Find where the given text appears and provide that cell's center as [x, y] coordinate. 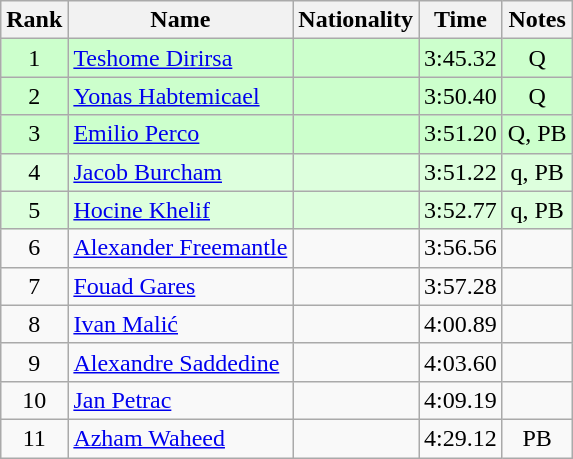
PB [537, 438]
10 [34, 400]
3 [34, 134]
Yonas Habtemicael [180, 96]
Alexander Freemantle [180, 248]
5 [34, 210]
Emilio Perco [180, 134]
Jacob Burcham [180, 172]
1 [34, 58]
6 [34, 248]
Ivan Malić [180, 324]
Jan Petrac [180, 400]
4 [34, 172]
Time [461, 20]
Q, PB [537, 134]
3:51.20 [461, 134]
7 [34, 286]
4:00.89 [461, 324]
2 [34, 96]
Teshome Dirirsa [180, 58]
9 [34, 362]
Nationality [356, 20]
3:45.32 [461, 58]
Fouad Gares [180, 286]
Azham Waheed [180, 438]
Hocine Khelif [180, 210]
3:57.28 [461, 286]
11 [34, 438]
3:51.22 [461, 172]
Name [180, 20]
Rank [34, 20]
Alexandre Saddedine [180, 362]
8 [34, 324]
Notes [537, 20]
3:56.56 [461, 248]
4:09.19 [461, 400]
4:29.12 [461, 438]
3:50.40 [461, 96]
4:03.60 [461, 362]
3:52.77 [461, 210]
